Return (x, y) of the center of cell containing provided text 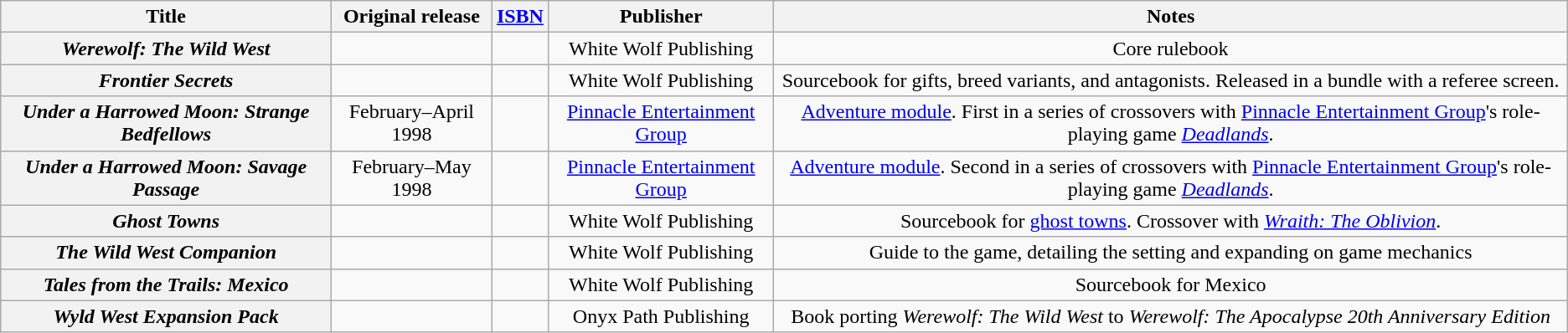
Ghost Towns (166, 221)
Adventure module. Second in a series of crossovers with Pinnacle Entertainment Group's role-playing game Deadlands. (1171, 177)
Original release (411, 17)
Sourcebook for Mexico (1171, 284)
February–May 1998 (411, 177)
Frontier Secrets (166, 80)
Book porting Werewolf: The Wild West to Werewolf: The Apocalypse 20th Anniversary Edition (1171, 316)
Notes (1171, 17)
The Wild West Companion (166, 253)
Sourcebook for ghost towns. Crossover with Wraith: The Oblivion. (1171, 221)
Guide to the game, detailing the setting and expanding on game mechanics (1171, 253)
Publisher (661, 17)
February–April 1998 (411, 124)
Wyld West Expansion Pack (166, 316)
Adventure module. First in a series of crossovers with Pinnacle Entertainment Group's role-playing game Deadlands. (1171, 124)
ISBN (519, 17)
Under a Harrowed Moon: Strange Bedfellows (166, 124)
Onyx Path Publishing (661, 316)
Sourcebook for gifts, breed variants, and antagonists. Released in a bundle with a referee screen. (1171, 80)
Core rulebook (1171, 49)
Tales from the Trails: Mexico (166, 284)
Under a Harrowed Moon: Savage Passage (166, 177)
Werewolf: The Wild West (166, 49)
Title (166, 17)
